Return the (x, y) coordinate for the center point of the cell that contains the specified text.  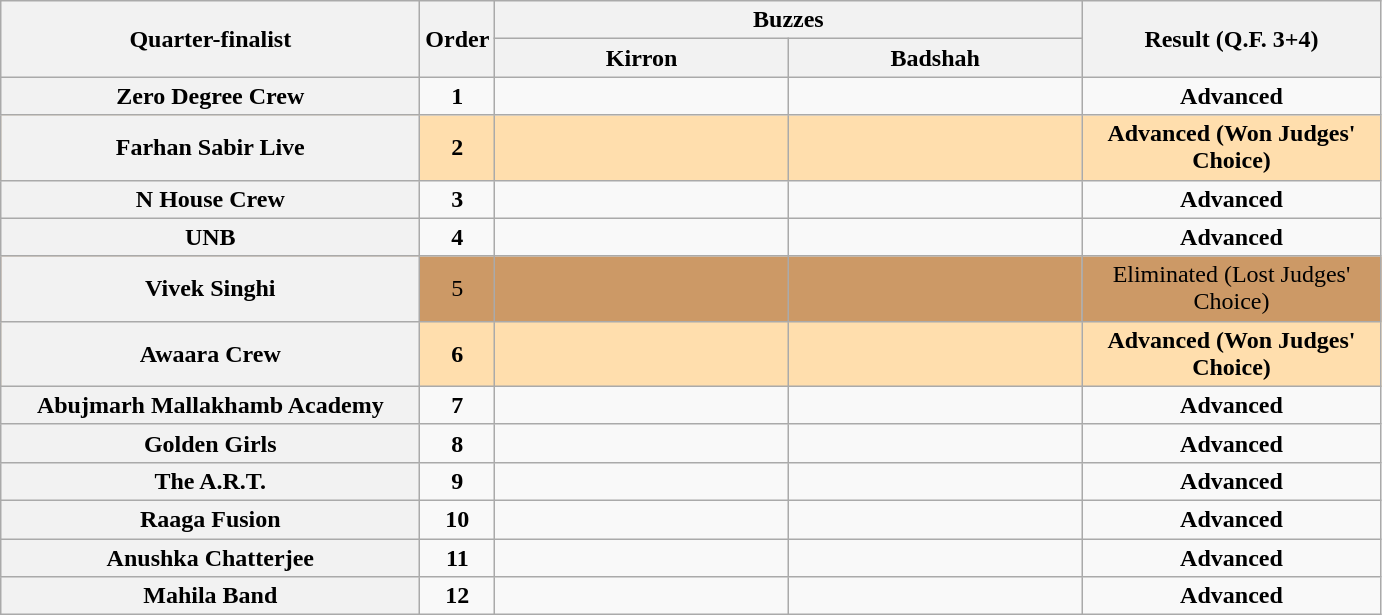
Badshah (935, 58)
5 (458, 288)
6 (458, 354)
8 (458, 443)
Awaara Crew (210, 354)
2 (458, 148)
Kirron (642, 58)
1 (458, 96)
12 (458, 596)
Quarter-finalist (210, 39)
Mahila Band (210, 596)
Zero Degree Crew (210, 96)
7 (458, 405)
4 (458, 237)
Buzzes (788, 20)
3 (458, 199)
The A.R.T. (210, 481)
N House Crew (210, 199)
Eliminated (Lost Judges' Choice) (1232, 288)
10 (458, 519)
9 (458, 481)
Anushka Chatterjee (210, 557)
Abujmarh Mallakhamb Academy (210, 405)
11 (458, 557)
Result (Q.F. 3+4) (1232, 39)
Order (458, 39)
Farhan Sabir Live (210, 148)
Vivek Singhi (210, 288)
Golden Girls (210, 443)
UNB (210, 237)
Raaga Fusion (210, 519)
